Scan for the cell matching the given text and deliver its [x, y] coordinate at center. 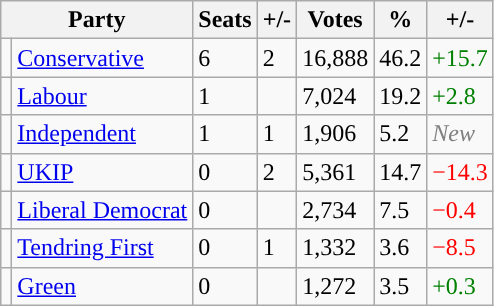
+15.7 [460, 58]
19.2 [400, 96]
Seats [225, 20]
3.6 [400, 248]
−8.5 [460, 248]
% [400, 20]
3.5 [400, 286]
1,272 [336, 286]
Green [102, 286]
1,906 [336, 134]
5.2 [400, 134]
−14.3 [460, 172]
−0.4 [460, 210]
7,024 [336, 96]
46.2 [400, 58]
UKIP [102, 172]
Tendring First [102, 248]
7.5 [400, 210]
5,361 [336, 172]
14.7 [400, 172]
6 [225, 58]
+0.3 [460, 286]
New [460, 134]
Votes [336, 20]
16,888 [336, 58]
Conservative [102, 58]
1,332 [336, 248]
Party [97, 20]
2,734 [336, 210]
Liberal Democrat [102, 210]
+2.8 [460, 96]
Labour [102, 96]
Independent [102, 134]
